For the text-containing cell, return its midpoint in (X, Y) coordinate format. 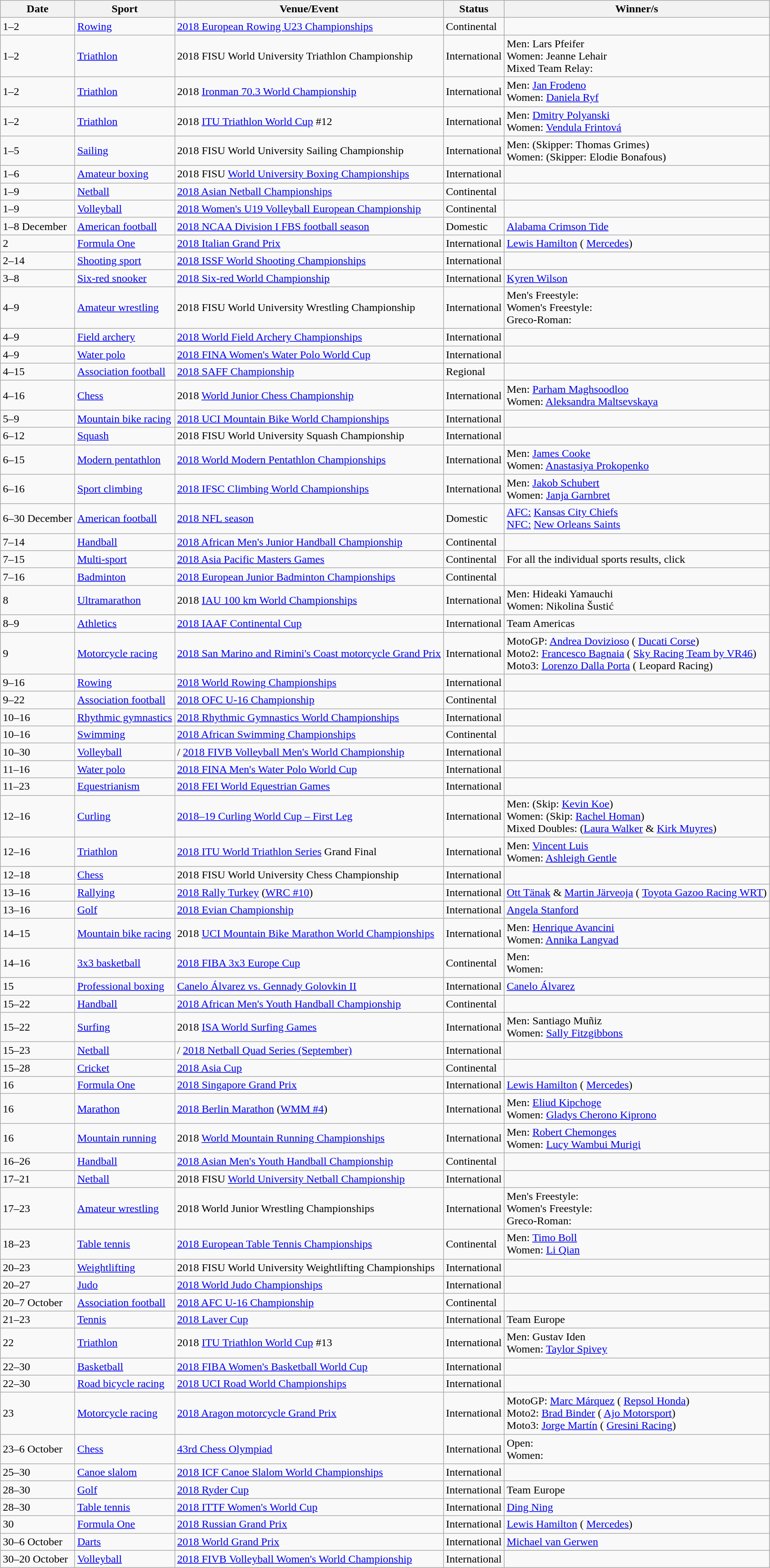
2018 ISA World Surfing Games (309, 1027)
2018 Aragon motorcycle Grand Prix (309, 1413)
Men: Santiago MuñizWomen: Sally Fitzgibbons (636, 1027)
Marathon (125, 1108)
2–14 (38, 260)
Badminton (125, 576)
Men: Robert ChemongesWomen: Lucy Wambui Murigi (636, 1138)
Canelo Álvarez (636, 986)
2018 FISU World University Chess Championship (309, 875)
17–21 (38, 1179)
8 (38, 600)
11–16 (38, 769)
15–28 (38, 1068)
Sport climbing (125, 489)
9–16 (38, 683)
30 (38, 1524)
Athletics (125, 623)
2018 World Field Archery Championships (309, 337)
21–23 (38, 1319)
2018 ITU Triathlon World Cup #13 (309, 1343)
43rd Chess Olympiad (309, 1449)
Modern pentathlon (125, 459)
Angela Stanford (636, 910)
2018 World Junior Chess Championship (309, 396)
2018 ITU World Triathlon Series Grand Final (309, 852)
Basketball (125, 1366)
2018 Russian Grand Prix (309, 1524)
2018 ITTF Women's World Cup (309, 1507)
10–30 (38, 752)
2018 Asia Cup (309, 1068)
2018 Berlin Marathon (WMM #4) (309, 1108)
2018 FEI World Equestrian Games (309, 787)
2018 UCI Road World Championships (309, 1384)
2018 European Junior Badminton Championships (309, 576)
2018 World Grand Prix (309, 1542)
Men: (Skipper: Thomas Grimes)Women: (Skipper: Elodie Bonafous) (636, 151)
2018 FIVB Volleyball Women's World Championship (309, 1559)
25–30 (38, 1473)
2018 IAU 100 km World Championships (309, 600)
2018 Asian Men's Youth Handball Championship (309, 1162)
Regional (474, 372)
30–6 October (38, 1542)
Team Americas (636, 623)
Weightlifting (125, 1267)
Kyren Wilson (636, 278)
2018 FISU World University Boxing Championships (309, 174)
2 (38, 243)
Mountain running (125, 1138)
4–15 (38, 372)
Sailing (125, 151)
Darts (125, 1542)
Men: (Skip: Kevin Koe)Women: (Skip: Rachel Homan)Mixed Doubles: (Laura Walker & Kirk Muyres) (636, 816)
2018 World Rowing Championships (309, 683)
1–6 (38, 174)
1–5 (38, 151)
Sport (125, 9)
2018 World Mountain Running Championships (309, 1138)
6–15 (38, 459)
12–18 (38, 875)
2018 IFSC Climbing World Championships (309, 489)
2018 Laver Cup (309, 1319)
2018 OFC U-16 Championship (309, 700)
Michael van Gerwen (636, 1542)
2018 Asian Netball Championships (309, 191)
7–15 (38, 559)
2018 AFC U-16 Championship (309, 1302)
15 (38, 986)
2018 African Men's Junior Handball Championship (309, 542)
5–9 (38, 419)
MotoGP: Marc Márquez ( Repsol Honda) Moto2: Brad Binder ( Ajo Motorsport) Moto3: Jorge Martín ( Gresini Racing) (636, 1413)
2018 ITU Triathlon World Cup #12 (309, 121)
For all the individual sports results, click (636, 559)
2018 World Judo Championships (309, 1285)
6–12 (38, 436)
2018 World Junior Wrestling Championships (309, 1208)
2018 FINA Men's Water Polo World Cup (309, 769)
2018 Evian Championship (309, 910)
2018 Rally Turkey (WRC #10) (309, 892)
Status (474, 9)
Men: Gustav IdenWomen: Taylor Spivey (636, 1343)
Curling (125, 816)
17–23 (38, 1208)
18–23 (38, 1244)
Multi-sport (125, 559)
Open: Women: (636, 1449)
22 (38, 1343)
Rhythmic gymnastics (125, 717)
Cricket (125, 1068)
Men: Jan FrodenoWomen: Daniela Ryf (636, 92)
2018 Rhythmic Gymnastics World Championships (309, 717)
2018 European Rowing U23 Championships (309, 26)
7–16 (38, 576)
2018 Singapore Grand Prix (309, 1085)
Men: Jakob SchubertWomen: Janja Garnbret (636, 489)
Amateur boxing (125, 174)
20–7 October (38, 1302)
23 (38, 1413)
2018 FIBA 3x3 Europe Cup (309, 963)
Men: Timo BollWomen: Li Qian (636, 1244)
MotoGP: Andrea Dovizioso ( Ducati Corse)Moto2: Francesco Bagnaia ( Sky Racing Team by VR46)Moto3: Lorenzo Dalla Porta ( Leopard Racing) (636, 653)
16–26 (38, 1162)
Equestrianism (125, 787)
AFC: Kansas City ChiefsNFC: New Orleans Saints (636, 518)
2018 FISU World University Triathlon Championship (309, 56)
Alabama Crimson Tide (636, 226)
Winner/s (636, 9)
Field archery (125, 337)
Men: Women: (636, 963)
7–14 (38, 542)
3x3 basketball (125, 963)
4–16 (38, 396)
2018 Ironman 70.3 World Championship (309, 92)
2018 Asia Pacific Masters Games (309, 559)
2018 FINA Women's Water Polo World Cup (309, 355)
Men: Lars PfeiferWomen: Jeanne LehairMixed Team Relay: (636, 56)
2018 UCI Mountain Bike Marathon World Championships (309, 933)
Men: Hideaki YamauchiWomen: Nikolina Šustić (636, 600)
Men: Eliud KipchogeWomen: Gladys Cherono Kiprono (636, 1108)
2018 FISU World University Weightlifting Championships (309, 1267)
Road bicycle racing (125, 1384)
Six-red snooker (125, 278)
Ding Ning (636, 1507)
8–9 (38, 623)
Tennis (125, 1319)
Squash (125, 436)
9 (38, 653)
6–30 December (38, 518)
Swimming (125, 735)
2018 FISU World University Wrestling Championship (309, 308)
2018 Italian Grand Prix (309, 243)
Rallying (125, 892)
Men: Vincent LuisWomen: Ashleigh Gentle (636, 852)
2018 San Marino and Rimini's Coast motorcycle Grand Prix (309, 653)
2018 Six-red World Championship (309, 278)
Ultramarathon (125, 600)
Canelo Álvarez vs. Gennady Golovkin II (309, 986)
Ott Tänak & Martin Järveoja ( Toyota Gazoo Racing WRT) (636, 892)
2018 ISSF World Shooting Championships (309, 260)
/ 2018 Netball Quad Series (September) (309, 1051)
Shooting sport (125, 260)
2018 UCI Mountain Bike World Championships (309, 419)
2018 IAAF Continental Cup (309, 623)
Date (38, 9)
2018 FIBA Women's Basketball World Cup (309, 1366)
Venue/Event (309, 9)
2018 ICF Canoe Slalom World Championships (309, 1473)
2018 NFL season (309, 518)
Canoe slalom (125, 1473)
14–15 (38, 933)
2018 African Men's Youth Handball Championship (309, 1003)
9–22 (38, 700)
2018 World Modern Pentathlon Championships (309, 459)
Men: James CookeWomen: Anastasiya Prokopenko (636, 459)
1–8 December (38, 226)
Professional boxing (125, 986)
3–8 (38, 278)
2018–19 Curling World Cup – First Leg (309, 816)
Judo (125, 1285)
11–23 (38, 787)
Men: Parham MaghsoodlooWomen: Aleksandra Maltsevskaya (636, 396)
Men: Dmitry PolyanskiWomen: Vendula Frintová (636, 121)
2018 FISU World University Squash Championship (309, 436)
Surfing (125, 1027)
2018 European Table Tennis Championships (309, 1244)
Men: Henrique AvanciniWomen: Annika Langvad (636, 933)
30–20 October (38, 1559)
2018 FISU World University Netball Championship (309, 1179)
20–23 (38, 1267)
/ 2018 FIVB Volleyball Men's World Championship (309, 752)
20–27 (38, 1285)
23–6 October (38, 1449)
2018 FISU World University Sailing Championship (309, 151)
6–16 (38, 489)
2018 Women's U19 Volleyball European Championship (309, 209)
2018 Ryder Cup (309, 1490)
2018 SAFF Championship (309, 372)
2018 African Swimming Championships (309, 735)
2018 NCAA Division I FBS football season (309, 226)
14–16 (38, 963)
15–23 (38, 1051)
